Detect which cell encompasses the target text, then output its [x, y] center coordinate. 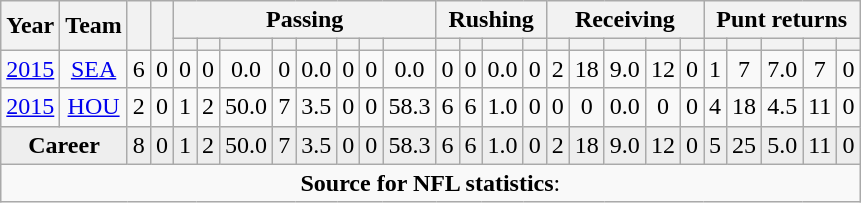
5 [716, 145]
Source for NFL statistics: [430, 183]
Year [30, 26]
25 [744, 145]
Career [64, 145]
SEA [94, 69]
4 [716, 107]
Team [94, 26]
Punt returns [782, 20]
5.0 [782, 145]
8 [138, 145]
4.5 [782, 107]
7.0 [782, 69]
HOU [94, 107]
Rushing [491, 20]
Receiving [624, 20]
Passing [304, 20]
